Search for the cell housing the specified text and yield its (x, y) center coordinate. 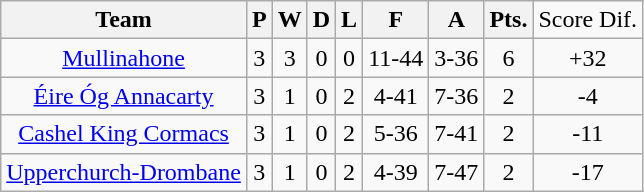
Mullinahone (124, 58)
Éire Óg Annacarty (124, 96)
D (321, 20)
-17 (588, 172)
7-41 (456, 134)
L (350, 20)
F (396, 20)
4-41 (396, 96)
P (259, 20)
Score Dif. (588, 20)
11-44 (396, 58)
-11 (588, 134)
Team (124, 20)
Cashel King Cormacs (124, 134)
5-36 (396, 134)
W (290, 20)
-4 (588, 96)
A (456, 20)
Upperchurch-Drombane (124, 172)
7-47 (456, 172)
4-39 (396, 172)
Pts. (508, 20)
+32 (588, 58)
3-36 (456, 58)
6 (508, 58)
7-36 (456, 96)
